Search for the cell housing the specified text and yield its (x, y) center coordinate. 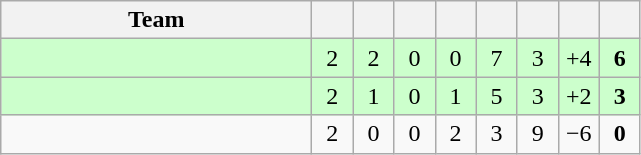
+4 (578, 58)
6 (620, 58)
Team (156, 20)
5 (496, 96)
−6 (578, 134)
9 (538, 134)
+2 (578, 96)
7 (496, 58)
